Provide the (X, Y) coordinate of the cell's center where the given text is located.  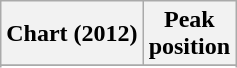
Peakposition (189, 34)
Chart (2012) (72, 34)
